Scan for the cell matching the given text and deliver its [x, y] coordinate at center. 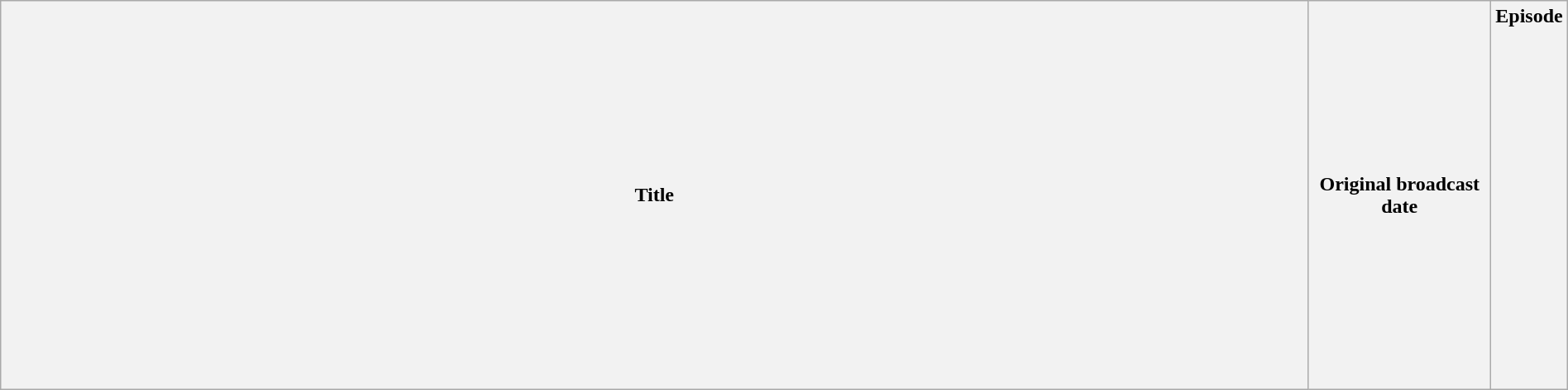
Title [655, 195]
Original broadcast date [1399, 195]
Episode [1529, 195]
